Output the (x, y) coordinate of the center of the cell containing the given text.  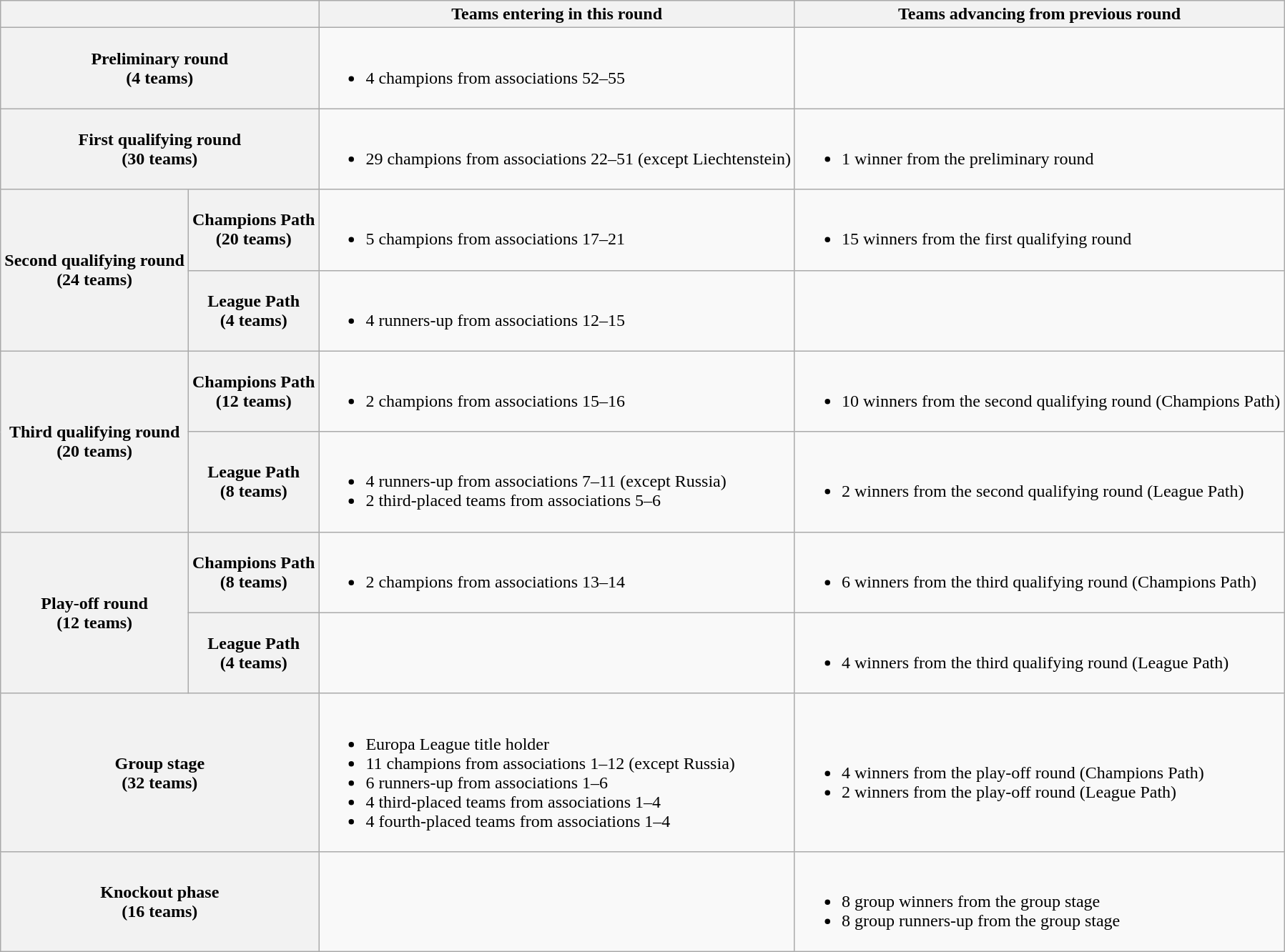
Teams advancing from previous round (1039, 14)
2 champions from associations 13–14 (557, 572)
10 winners from the second qualifying round (Champions Path) (1039, 392)
Preliminary round(4 teams) (160, 69)
Teams entering in this round (557, 14)
Group stage(32 teams) (160, 772)
Second qualifying round(24 teams) (94, 270)
2 winners from the second qualifying round (League Path) (1039, 482)
Champions Path(20 teams) (253, 230)
First qualifying round(30 teams) (160, 149)
4 winners from the play-off round (Champions Path)2 winners from the play-off round (League Path) (1039, 772)
League Path(8 teams) (253, 482)
4 runners-up from associations 7–11 (except Russia)2 third-placed teams from associations 5–6 (557, 482)
Champions Path(8 teams) (253, 572)
4 runners-up from associations 12–15 (557, 310)
5 champions from associations 17–21 (557, 230)
Third qualifying round(20 teams) (94, 442)
8 group winners from the group stage8 group runners-up from the group stage (1039, 901)
Champions Path(12 teams) (253, 392)
Play-off round(12 teams) (94, 613)
1 winner from the preliminary round (1039, 149)
2 champions from associations 15–16 (557, 392)
6 winners from the third qualifying round (Champions Path) (1039, 572)
15 winners from the first qualifying round (1039, 230)
4 winners from the third qualifying round (League Path) (1039, 653)
Knockout phase(16 teams) (160, 901)
4 champions from associations 52–55 (557, 69)
29 champions from associations 22–51 (except Liechtenstein) (557, 149)
